Find where the given text appears and provide that cell's center as (X, Y) coordinate. 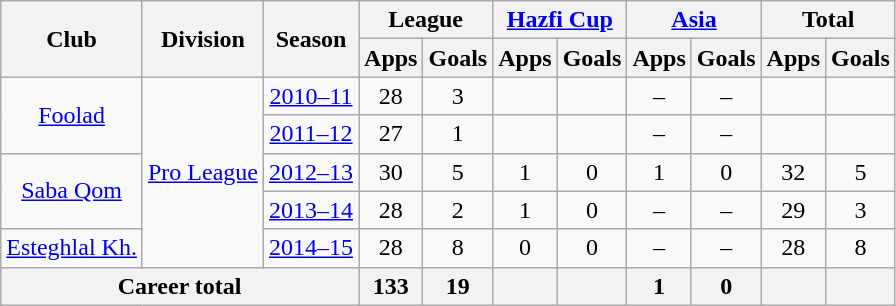
Division (202, 39)
Season (310, 39)
27 (391, 134)
Esteghlal Kh. (72, 248)
30 (391, 172)
2011–12 (310, 134)
133 (391, 286)
2014–15 (310, 248)
2 (458, 210)
29 (793, 210)
Foolad (72, 115)
2013–14 (310, 210)
Total (828, 20)
19 (458, 286)
32 (793, 172)
League (426, 20)
Hazfi Cup (560, 20)
Club (72, 39)
Career total (180, 286)
2012–13 (310, 172)
Saba Qom (72, 191)
Pro League (202, 172)
2010–11 (310, 96)
Asia (694, 20)
